Detect which cell encompasses the target text, then output its (x, y) center coordinate. 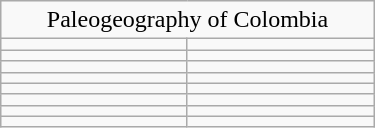
Paleogeography of Colombia (188, 20)
